Return [x, y] of the center of cell containing provided text 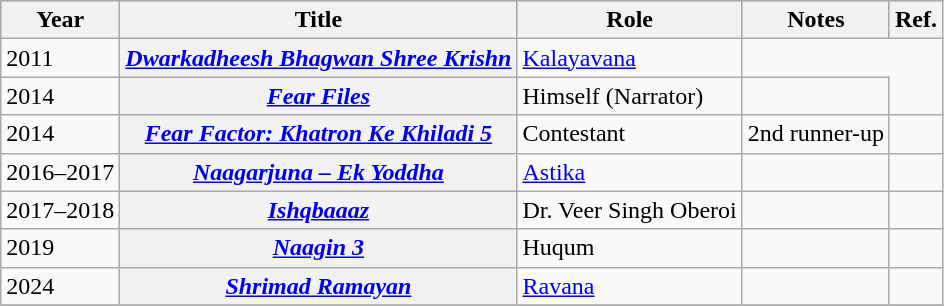
Astika [630, 172]
Dwarkadheesh Bhagwan Shree Krishn [318, 58]
Contestant [630, 134]
Naagin 3 [318, 248]
Role [630, 20]
Ravana [630, 286]
Shrimad Ramayan [318, 286]
Kalayavana [630, 58]
Huqum [630, 248]
Fear Files [318, 96]
Year [60, 20]
2024 [60, 286]
Naagarjuna – Ek Yoddha [318, 172]
2019 [60, 248]
2011 [60, 58]
2016–2017 [60, 172]
Fear Factor: Khatron Ke Khiladi 5 [318, 134]
2nd runner-up [816, 134]
Ishqbaaaz [318, 210]
Dr. Veer Singh Oberoi [630, 210]
Himself (Narrator) [630, 96]
2017–2018 [60, 210]
Notes [816, 20]
Title [318, 20]
Ref. [916, 20]
